Scan for the cell matching the given text and deliver its [x, y] coordinate at center. 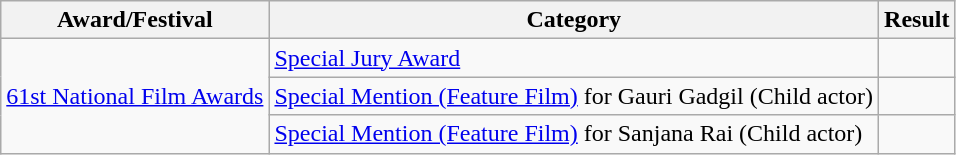
Category [574, 20]
Award/Festival [135, 20]
61st National Film Awards [135, 96]
Special Mention (Feature Film) for Sanjana Rai (Child actor) [574, 134]
Special Jury Award [574, 58]
Special Mention (Feature Film) for Gauri Gadgil (Child actor) [574, 96]
Result [917, 20]
